Find where the given text appears and provide that cell's center as (x, y) coordinate. 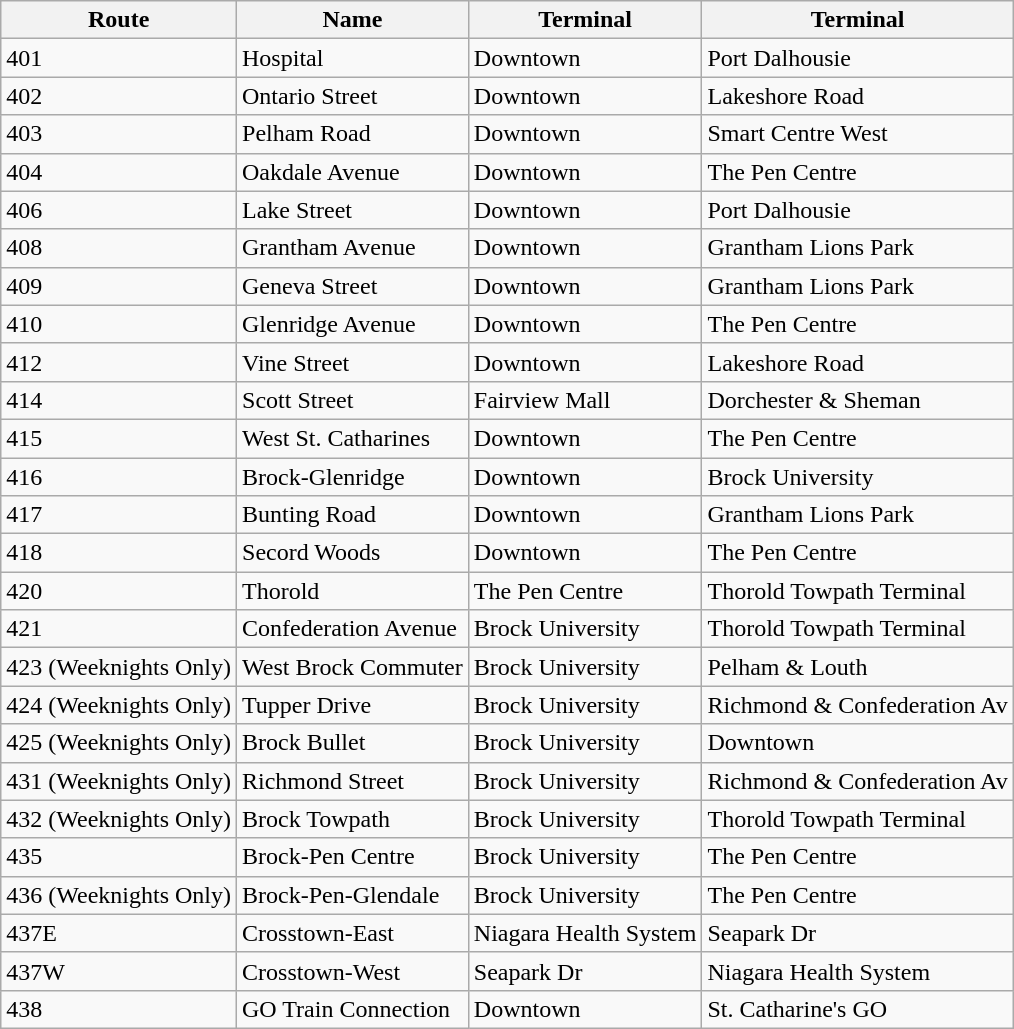
Ontario Street (353, 96)
Route (119, 20)
Name (353, 20)
406 (119, 210)
Oakdale Avenue (353, 172)
418 (119, 553)
Pelham Road (353, 134)
421 (119, 629)
Brock-Pen-Glendale (353, 895)
Dorchester & Sheman (858, 400)
438 (119, 1009)
Secord Woods (353, 553)
437W (119, 971)
Crosstown-East (353, 933)
403 (119, 134)
Hospital (353, 58)
431 (Weeknights Only) (119, 781)
436 (Weeknights Only) (119, 895)
415 (119, 438)
401 (119, 58)
Scott Street (353, 400)
Geneva Street (353, 286)
424 (Weeknights Only) (119, 705)
GO Train Connection (353, 1009)
Pelham & Louth (858, 667)
Lake Street (353, 210)
Thorold (353, 591)
417 (119, 515)
Fairview Mall (585, 400)
410 (119, 324)
412 (119, 362)
West Brock Commuter (353, 667)
402 (119, 96)
Glenridge Avenue (353, 324)
435 (119, 857)
Brock-Glenridge (353, 477)
423 (Weeknights Only) (119, 667)
404 (119, 172)
Grantham Avenue (353, 248)
Brock Towpath (353, 819)
425 (Weeknights Only) (119, 743)
Crosstown-West (353, 971)
Brock Bullet (353, 743)
Brock-Pen Centre (353, 857)
414 (119, 400)
420 (119, 591)
408 (119, 248)
Vine Street (353, 362)
St. Catharine's GO (858, 1009)
Smart Centre West (858, 134)
409 (119, 286)
416 (119, 477)
Richmond Street (353, 781)
Bunting Road (353, 515)
Tupper Drive (353, 705)
432 (Weeknights Only) (119, 819)
Confederation Avenue (353, 629)
West St. Catharines (353, 438)
437E (119, 933)
